For the text-containing cell, return its midpoint in (x, y) coordinate format. 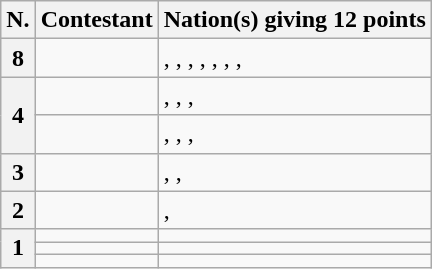
N. (18, 20)
8 (18, 58)
1 (18, 248)
4 (18, 115)
3 (18, 172)
Nation(s) giving 12 points (294, 20)
, , (294, 172)
2 (18, 210)
, , , , , , , (294, 58)
Contestant (96, 20)
, (294, 210)
